Detect which cell encompasses the target text, then output its (X, Y) center coordinate. 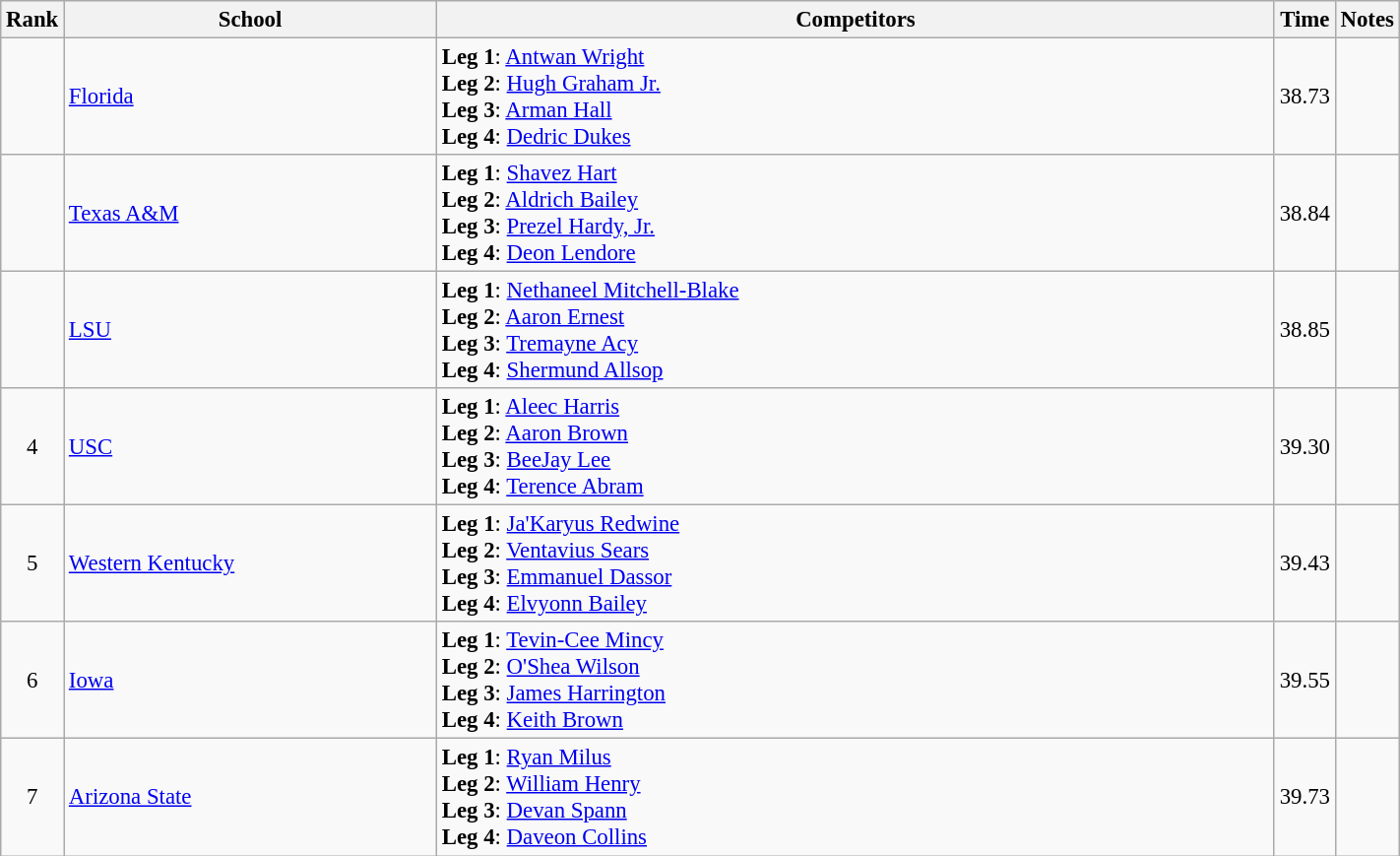
Leg 1: Ja'Karyus Redwine Leg 2: Ventavius Sears Leg 3: Emmanuel Dassor Leg 4: Elvyonn Bailey (855, 563)
39.73 (1305, 798)
39.30 (1305, 447)
LSU (250, 331)
Texas A&M (250, 213)
Notes (1367, 20)
6 (32, 682)
Western Kentucky (250, 563)
Leg 1: Shavez Hart Leg 2: Aldrich Bailey Leg 3: Prezel Hardy, Jr. Leg 4: Deon Lendore (855, 213)
Time (1305, 20)
Florida (250, 97)
USC (250, 447)
Leg 1: Nethaneel Mitchell-Blake Leg 2: Aaron Ernest Leg 3: Tremayne Acy Leg 4: Shermund Allsop (855, 331)
7 (32, 798)
Leg 1: Antwan Wright Leg 2: Hugh Graham Jr. Leg 3: Arman Hall Leg 4: Dedric Dukes (855, 97)
Leg 1: Aleec Harris Leg 2: Aaron Brown Leg 3: BeeJay Lee Leg 4: Terence Abram (855, 447)
Leg 1: Ryan Milus Leg 2: William Henry Leg 3: Devan Spann Leg 4: Daveon Collins (855, 798)
Arizona State (250, 798)
School (250, 20)
38.84 (1305, 213)
39.43 (1305, 563)
4 (32, 447)
38.85 (1305, 331)
Rank (32, 20)
5 (32, 563)
Leg 1: Tevin-Cee Mincy Leg 2: O'Shea Wilson Leg 3: James Harrington Leg 4: Keith Brown (855, 682)
Iowa (250, 682)
Competitors (855, 20)
39.55 (1305, 682)
38.73 (1305, 97)
